From the cell containing the given text, extract its center point as (X, Y) coordinate. 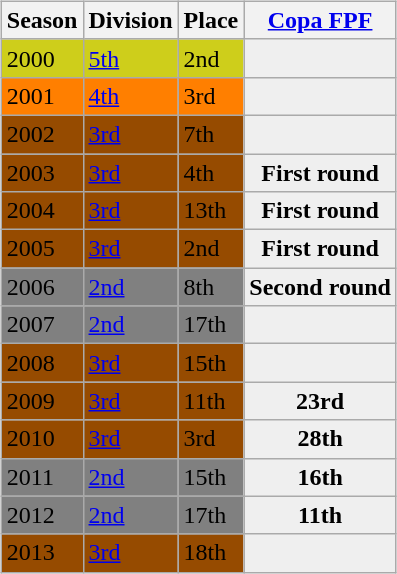
2004 (42, 211)
13th (211, 211)
2009 (42, 401)
Division (130, 20)
8th (211, 287)
2010 (42, 439)
2001 (42, 96)
Second round (320, 287)
Place (211, 20)
2005 (42, 249)
2012 (42, 515)
18th (211, 553)
2013 (42, 553)
2011 (42, 477)
Copa FPF (320, 20)
2008 (42, 363)
2002 (42, 134)
5th (130, 58)
28th (320, 439)
2007 (42, 325)
2000 (42, 58)
2003 (42, 173)
23rd (320, 401)
16th (320, 477)
2006 (42, 287)
Season (42, 20)
7th (211, 134)
